For the text-containing cell, return its midpoint in (X, Y) coordinate format. 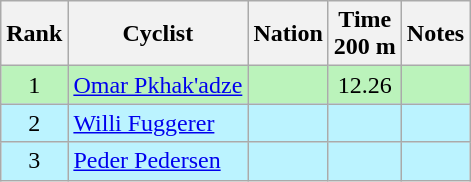
Willi Fuggerer (158, 123)
12.26 (364, 85)
3 (34, 161)
1 (34, 85)
Notes (435, 34)
Time200 m (364, 34)
Nation (288, 34)
Rank (34, 34)
Omar Pkhak'adze (158, 85)
Cyclist (158, 34)
Peder Pedersen (158, 161)
2 (34, 123)
